Determine the [X, Y] coordinate at the center of the cell enclosing the given text.  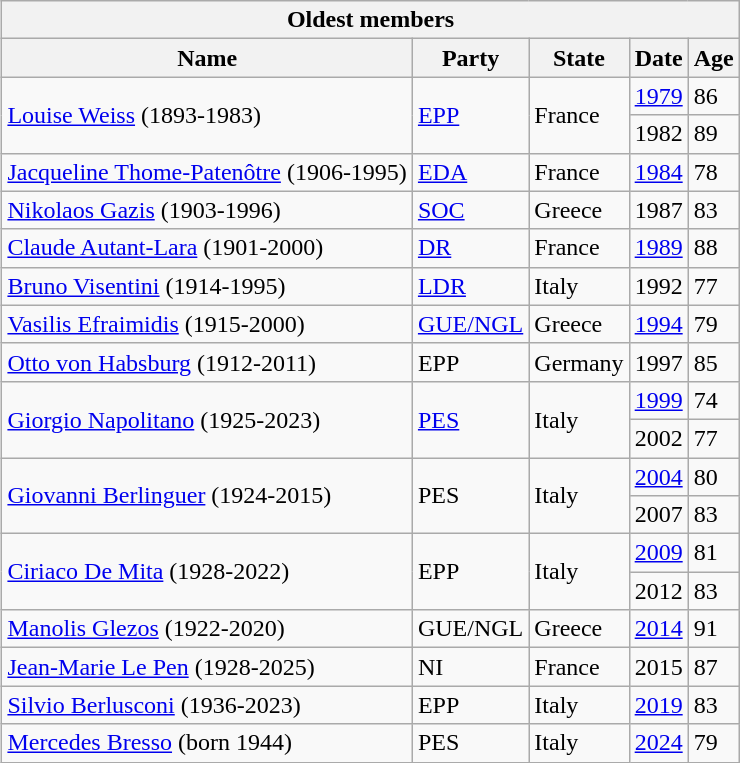
1992 [658, 286]
80 [714, 477]
State [579, 58]
2002 [658, 438]
SOC [470, 210]
1979 [658, 96]
1982 [658, 134]
Giorgio Napolitano (1925-2023) [208, 419]
1984 [658, 172]
2004 [658, 477]
2009 [658, 553]
Jean-Marie Le Pen (1928-2025) [208, 667]
NI [470, 667]
81 [714, 553]
89 [714, 134]
Germany [579, 362]
Oldest members [370, 20]
Bruno Visentini (1914-1995) [208, 286]
Louise Weiss (1893-1983) [208, 115]
Name [208, 58]
LDR [470, 286]
DR [470, 248]
1987 [658, 210]
78 [714, 172]
Otto von Habsburg (1912-2011) [208, 362]
88 [714, 248]
1989 [658, 248]
87 [714, 667]
Age [714, 58]
Giovanni Berlinguer (1924-2015) [208, 496]
Manolis Glezos (1922-2020) [208, 629]
Claude Autant-Lara (1901-2000) [208, 248]
1999 [658, 400]
2024 [658, 743]
Silvio Berlusconi (1936-2023) [208, 705]
Mercedes Bresso (born 1944) [208, 743]
1994 [658, 324]
EDA [470, 172]
Nikolaos Gazis (1903-1996) [208, 210]
Party [470, 58]
Date [658, 58]
2014 [658, 629]
Jacqueline Thome-Patenôtre (1906-1995) [208, 172]
2007 [658, 515]
91 [714, 629]
Vasilis Efraimidis (1915-2000) [208, 324]
2015 [658, 667]
85 [714, 362]
86 [714, 96]
Ciriaco De Mita (1928-2022) [208, 572]
74 [714, 400]
2012 [658, 591]
1997 [658, 362]
2019 [658, 705]
